Find where the given text appears and provide that cell's center as (x, y) coordinate. 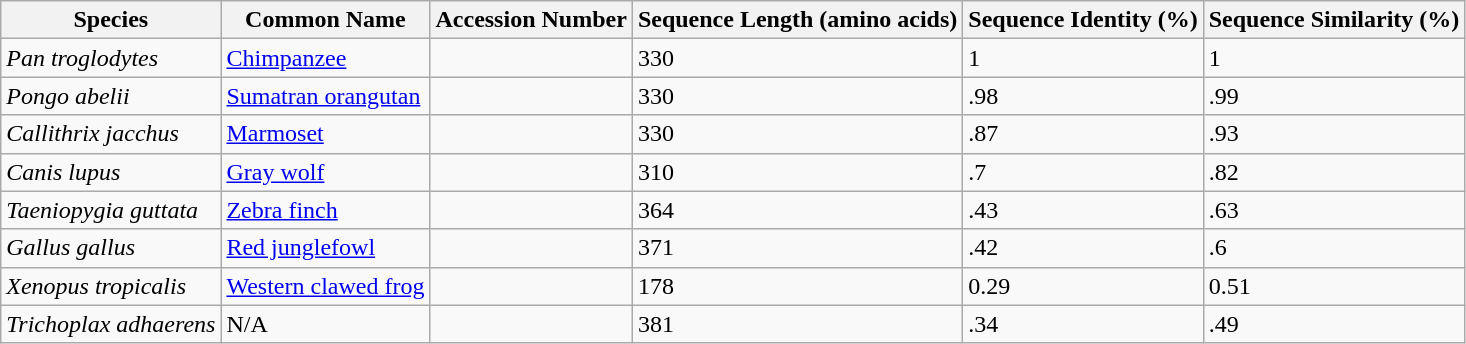
Sequence Similarity (%) (1334, 20)
Common Name (326, 20)
.99 (1334, 96)
.7 (1083, 172)
Gallus gallus (111, 248)
.82 (1334, 172)
371 (797, 248)
Trichoplax adhaerens (111, 324)
Taeniopygia guttata (111, 210)
Species (111, 20)
Sequence Length (amino acids) (797, 20)
.93 (1334, 134)
0.29 (1083, 286)
Callithrix jacchus (111, 134)
Chimpanzee (326, 58)
Zebra finch (326, 210)
Sequence Identity (%) (1083, 20)
.43 (1083, 210)
178 (797, 286)
381 (797, 324)
.63 (1334, 210)
0.51 (1334, 286)
.87 (1083, 134)
310 (797, 172)
.6 (1334, 248)
N/A (326, 324)
Accession Number (531, 20)
.49 (1334, 324)
Pongo abelii (111, 96)
.98 (1083, 96)
Pan troglodytes (111, 58)
.34 (1083, 324)
Xenopus tropicalis (111, 286)
Western clawed frog (326, 286)
Canis lupus (111, 172)
Red junglefowl (326, 248)
.42 (1083, 248)
364 (797, 210)
Sumatran orangutan (326, 96)
Gray wolf (326, 172)
Marmoset (326, 134)
